Search for the cell housing the specified text and yield its (x, y) center coordinate. 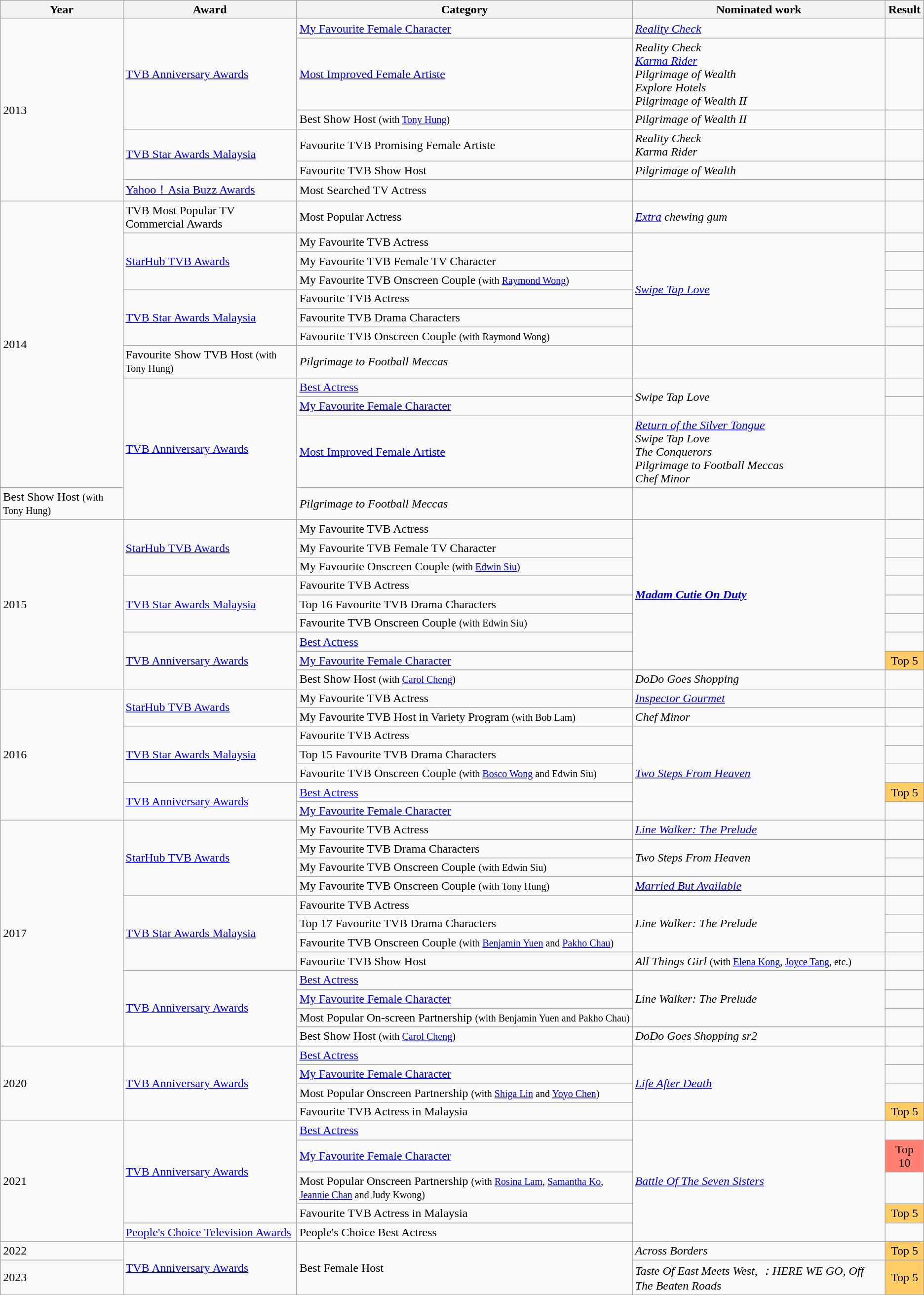
Favourite TVB Onscreen Couple (with Edwin Siu) (464, 623)
Most Popular On-screen Partnership (with Benjamin Yuen and Pakho Chau) (464, 1018)
Favourite TVB Onscreen Couple (with Bosco Wong and Edwin Siu) (464, 773)
Chef Minor (759, 717)
Most Popular Actress (464, 217)
Battle Of The Seven Sisters (759, 1181)
Across Borders (759, 1251)
2017 (62, 933)
Top 15 Favourite TVB Drama Characters (464, 754)
Favourite TVB Onscreen Couple (with Benjamin Yuen and Pakho Chau) (464, 942)
Top 16 Favourite TVB Drama Characters (464, 604)
2023 (62, 1278)
People's Choice Television Awards (210, 1232)
Most Searched TV Actress (464, 191)
Life After Death (759, 1083)
All Things Girl (with Elena Kong, Joyce Tang, etc.) (759, 961)
Top 10 (905, 1155)
My Favourite Onscreen Couple (with Edwin Siu) (464, 567)
People's Choice Best Actress (464, 1232)
Favourite Show TVB Host (with Tony Hung) (210, 361)
Top 17 Favourite TVB Drama Characters (464, 924)
Nominated work (759, 10)
Pilgrimage of Wealth II (759, 119)
Reality CheckKarma RiderPilgrimage of WealthExplore HotelsPilgrimage of Wealth II (759, 74)
Most Popular Onscreen Partnership (with Rosina Lam, Samantha Ko, Jeannie Chan and Judy Kwong) (464, 1188)
My Favourite TVB Onscreen Couple (with Raymond Wong) (464, 280)
2013 (62, 110)
Favourite TVB Promising Female Artiste (464, 145)
Award (210, 10)
Best Female Host (464, 1268)
2021 (62, 1181)
My Favourite TVB Drama Characters (464, 849)
Married But Available (759, 886)
Pilgrimage of Wealth (759, 170)
Favourite TVB Drama Characters (464, 317)
2020 (62, 1083)
My Favourite TVB Onscreen Couple (with Tony Hung) (464, 886)
Inspector Gourmet (759, 698)
My Favourite TVB Onscreen Couple (with Edwin Siu) (464, 867)
Category (464, 10)
Year (62, 10)
DoDo Goes Shopping (759, 679)
2014 (62, 345)
Yahoo！Asia Buzz Awards (210, 191)
Favourite TVB Onscreen Couple (with Raymond Wong) (464, 336)
Reality CheckKarma Rider (759, 145)
Extra chewing gum (759, 217)
2015 (62, 604)
Return of the Silver TongueSwipe Tap LoveThe ConquerorsPilgrimage to Football MeccasChef Minor (759, 451)
My Favourite TVB Host in Variety Program (with Bob Lam) (464, 717)
Most Popular Onscreen Partnership (with Shiga Lin and Yoyo Chen) (464, 1093)
Reality Check (759, 29)
TVB Most Popular TV Commercial Awards (210, 217)
2016 (62, 754)
Result (905, 10)
DoDo Goes Shopping sr2 (759, 1036)
Madam Cutie On Duty (759, 594)
2022 (62, 1251)
Taste Of East Meets West, ：HERE WE GO, Off The Beaten Roads (759, 1278)
